Extract the (X, Y) coordinate from the center of the cell holding the provided text.  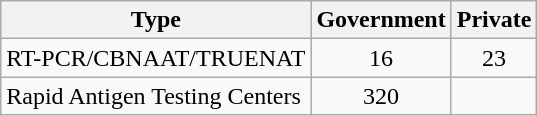
16 (381, 58)
320 (381, 96)
Type (156, 20)
23 (494, 58)
RT-PCR/CBNAAT/TRUENAT (156, 58)
Rapid Antigen Testing Centers (156, 96)
Government (381, 20)
Private (494, 20)
